Detect which cell encompasses the target text, then output its (X, Y) center coordinate. 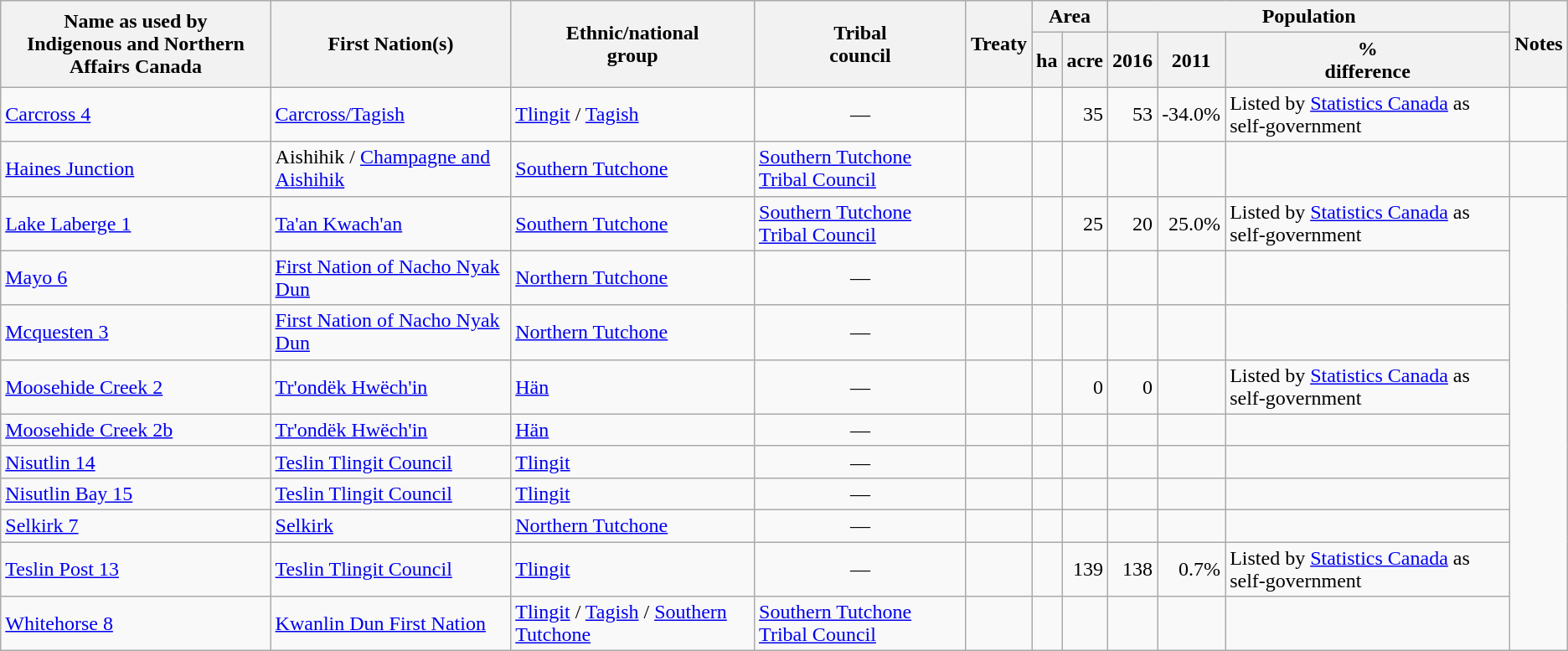
Carcross/Tagish (390, 114)
Ethnic/nationalgroup (633, 44)
ha (1047, 60)
Moosehide Creek 2b (136, 430)
Moosehide Creek 2 (136, 387)
Haines Junction (136, 169)
2016 (1132, 60)
0.7% (1191, 568)
Mcquesten 3 (136, 332)
Name as used byIndigenous and Northern Affairs Canada (136, 44)
Teslin Post 13 (136, 568)
First Nation(s) (390, 44)
35 (1086, 114)
53 (1132, 114)
Aishihik / Champagne and Aishihik (390, 169)
%difference (1368, 60)
Ta'an Kwach'an (390, 223)
25.0% (1191, 223)
Tribalcouncil (861, 44)
20 (1132, 223)
Tlingit / Tagish / Southern Tutchone (633, 623)
Lake Laberge 1 (136, 223)
Mayo 6 (136, 278)
Tlingit / Tagish (633, 114)
Population (1309, 17)
Kwanlin Dun First Nation (390, 623)
Notes (1539, 44)
139 (1086, 568)
138 (1132, 568)
Nisutlin 14 (136, 462)
Selkirk (390, 525)
25 (1086, 223)
Selkirk 7 (136, 525)
acre (1086, 60)
Carcross 4 (136, 114)
-34.0% (1191, 114)
2011 (1191, 60)
Nisutlin Bay 15 (136, 493)
Area (1070, 17)
Treaty (998, 44)
Whitehorse 8 (136, 623)
